Scan for the cell matching the given text and deliver its [x, y] coordinate at center. 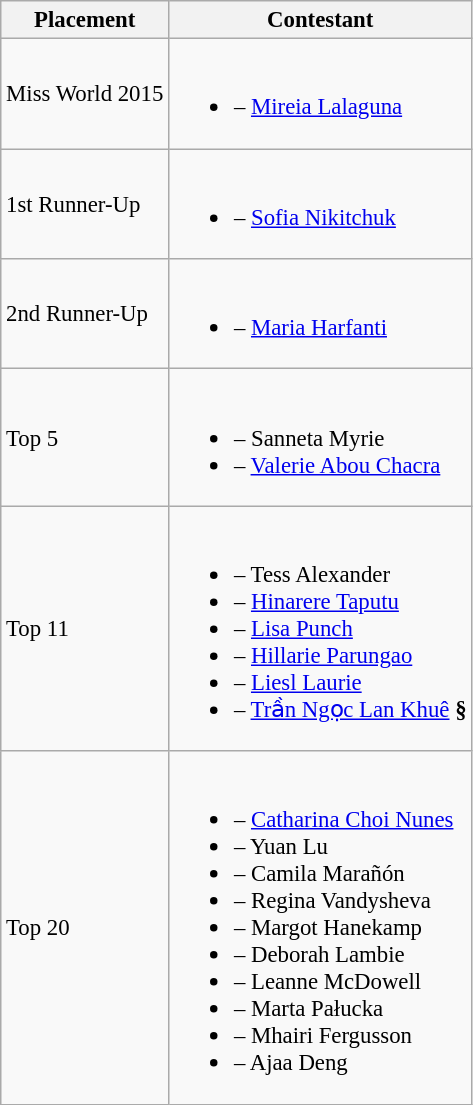
Top 20 [85, 928]
– Mireia Lalaguna [320, 94]
– Sanneta Myrie – Valerie Abou Chacra [320, 438]
Placement [85, 20]
Miss World 2015 [85, 94]
– Sofia Nikitchuk [320, 204]
Top 11 [85, 628]
– Tess Alexander – Hinarere Taputu – Lisa Punch – Hillarie Parungao – Liesl Laurie – Trần Ngọc Lan Khuê § [320, 628]
Top 5 [85, 438]
– Maria Harfanti [320, 314]
2nd Runner-Up [85, 314]
Contestant [320, 20]
1st Runner-Up [85, 204]
